Return [X, Y] of the center of cell containing provided text 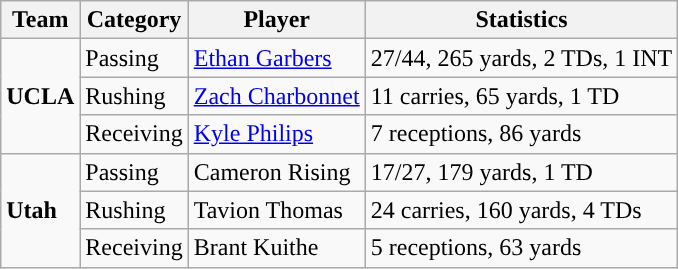
11 carries, 65 yards, 1 TD [522, 96]
Kyle Philips [276, 134]
Ethan Garbers [276, 58]
Utah [40, 210]
5 receptions, 63 yards [522, 248]
Team [40, 20]
27/44, 265 yards, 2 TDs, 1 INT [522, 58]
Player [276, 20]
Cameron Rising [276, 172]
Zach Charbonnet [276, 96]
Brant Kuithe [276, 248]
Statistics [522, 20]
Category [134, 20]
24 carries, 160 yards, 4 TDs [522, 210]
Tavion Thomas [276, 210]
17/27, 179 yards, 1 TD [522, 172]
7 receptions, 86 yards [522, 134]
UCLA [40, 96]
